Return (X, Y) of the center of cell containing provided text 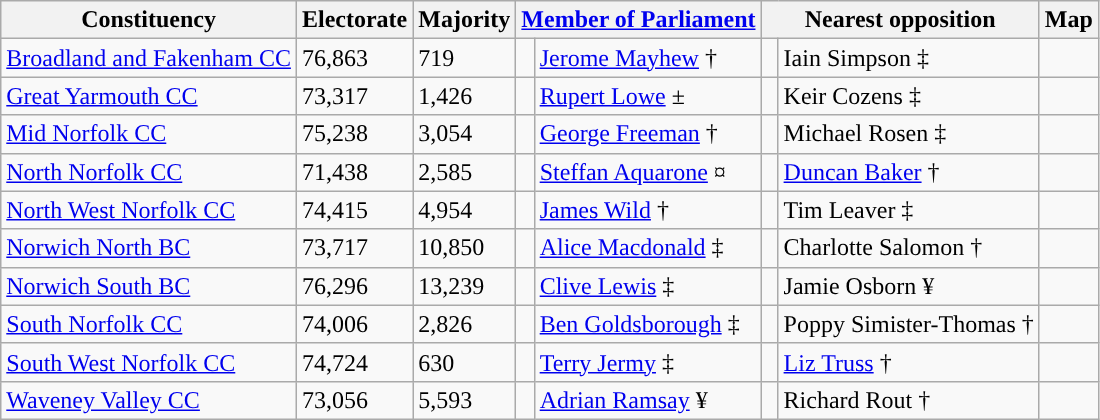
Map (1068, 20)
Nearest opposition (900, 20)
13,239 (464, 286)
Majority (464, 20)
Constituency (149, 20)
Jerome Mayhew † (648, 58)
Clive Lewis ‡ (648, 286)
Duncan Baker † (908, 172)
4,954 (464, 210)
Keir Cozens ‡ (908, 96)
Norwich South BC (149, 286)
Poppy Simister-Thomas † (908, 324)
75,238 (354, 134)
James Wild † (648, 210)
3,054 (464, 134)
74,006 (354, 324)
10,850 (464, 248)
73,317 (354, 96)
Ben Goldsborough ‡ (648, 324)
Broadland and Fakenham CC (149, 58)
North Norfolk CC (149, 172)
73,056 (354, 400)
Charlotte Salomon † (908, 248)
Iain Simpson ‡ (908, 58)
2,826 (464, 324)
2,585 (464, 172)
Jamie Osborn ¥ (908, 286)
Richard Rout † (908, 400)
Michael Rosen ‡ (908, 134)
North West Norfolk CC (149, 210)
Norwich North BC (149, 248)
Tim Leaver ‡ (908, 210)
Terry Jermy ‡ (648, 362)
South Norfolk CC (149, 324)
Member of Parliament (638, 20)
76,863 (354, 58)
71,438 (354, 172)
73,717 (354, 248)
South West Norfolk CC (149, 362)
1,426 (464, 96)
Electorate (354, 20)
Steffan Aquarone ¤ (648, 172)
74,724 (354, 362)
719 (464, 58)
Waveney Valley CC (149, 400)
630 (464, 362)
George Freeman † (648, 134)
Liz Truss † (908, 362)
5,593 (464, 400)
76,296 (354, 286)
Great Yarmouth CC (149, 96)
Rupert Lowe ± (648, 96)
74,415 (354, 210)
Mid Norfolk CC (149, 134)
Alice Macdonald ‡ (648, 248)
Adrian Ramsay ¥ (648, 400)
